Output the (X, Y) coordinate of the center of the cell containing the given text.  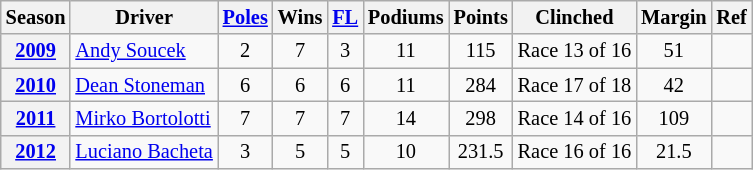
Clinched (574, 17)
Wins (300, 17)
Ref (731, 17)
Luciano Bacheta (144, 152)
Podiums (406, 17)
10 (406, 152)
14 (406, 118)
2 (246, 51)
Driver (144, 17)
2011 (36, 118)
FL (345, 17)
298 (481, 118)
Dean Stoneman (144, 85)
21.5 (674, 152)
42 (674, 85)
Season (36, 17)
Race 16 of 16 (574, 152)
115 (481, 51)
51 (674, 51)
Race 14 of 16 (574, 118)
2009 (36, 51)
Andy Soucek (144, 51)
Poles (246, 17)
231.5 (481, 152)
Mirko Bortolotti (144, 118)
2012 (36, 152)
109 (674, 118)
284 (481, 85)
Points (481, 17)
Race 13 of 16 (574, 51)
2010 (36, 85)
Race 17 of 18 (574, 85)
Margin (674, 17)
